Extract the [X, Y] coordinate from the center of the cell holding the provided text.  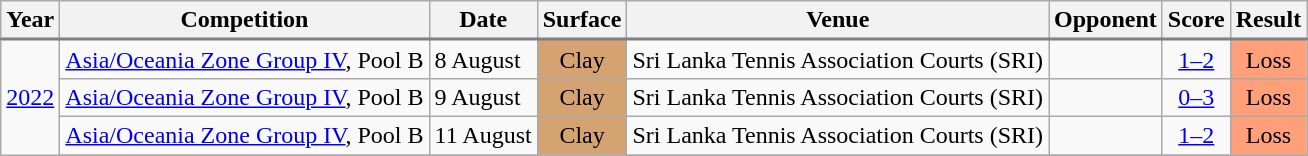
8 August [483, 60]
Competition [244, 20]
Surface [582, 20]
Score [1196, 20]
Result [1268, 20]
Opponent [1106, 20]
Year [30, 20]
9 August [483, 97]
Date [483, 20]
Venue [838, 20]
2022 [30, 98]
0–3 [1196, 97]
11 August [483, 135]
